From the cell containing the given text, extract its center point as [x, y] coordinate. 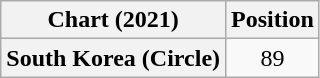
89 [273, 58]
South Korea (Circle) [114, 58]
Position [273, 20]
Chart (2021) [114, 20]
